Find where the given text appears and provide that cell's center as (x, y) coordinate. 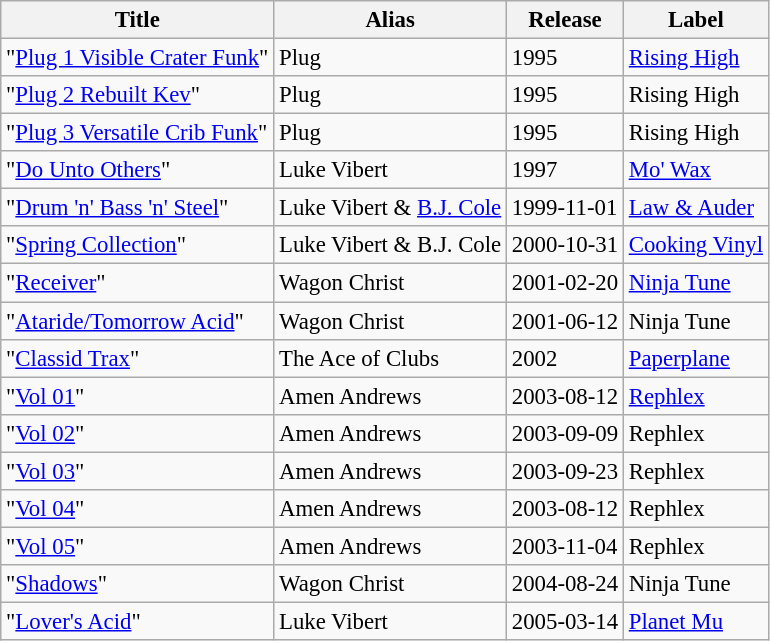
Alias (390, 20)
"Vol 03" (138, 471)
2005-03-14 (566, 621)
2001-02-20 (566, 283)
Planet Mu (696, 621)
Mo' Wax (696, 170)
"Plug 1 Visible Crater Funk" (138, 58)
2004-08-24 (566, 584)
"Vol 04" (138, 509)
Release (566, 20)
"Classid Trax" (138, 358)
"Ataride/Tomorrow Acid" (138, 321)
"Spring Collection" (138, 245)
2003-09-09 (566, 433)
2001-06-12 (566, 321)
"Vol 01" (138, 396)
The Ace of Clubs (390, 358)
"Vol 05" (138, 546)
2002 (566, 358)
Law & Auder (696, 208)
"Do Unto Others" (138, 170)
2003-11-04 (566, 546)
"Vol 02" (138, 433)
2003-09-23 (566, 471)
Title (138, 20)
"Lover's Acid" (138, 621)
"Shadows" (138, 584)
"Plug 3 Versatile Crib Funk" (138, 133)
2000-10-31 (566, 245)
1999-11-01 (566, 208)
Label (696, 20)
Cooking Vinyl (696, 245)
1997 (566, 170)
Paperplane (696, 358)
"Drum 'n' Bass 'n' Steel" (138, 208)
"Receiver" (138, 283)
"Plug 2 Rebuilt Kev" (138, 95)
